Identify which cell holds the provided text, then report its (x, y) central coordinate. 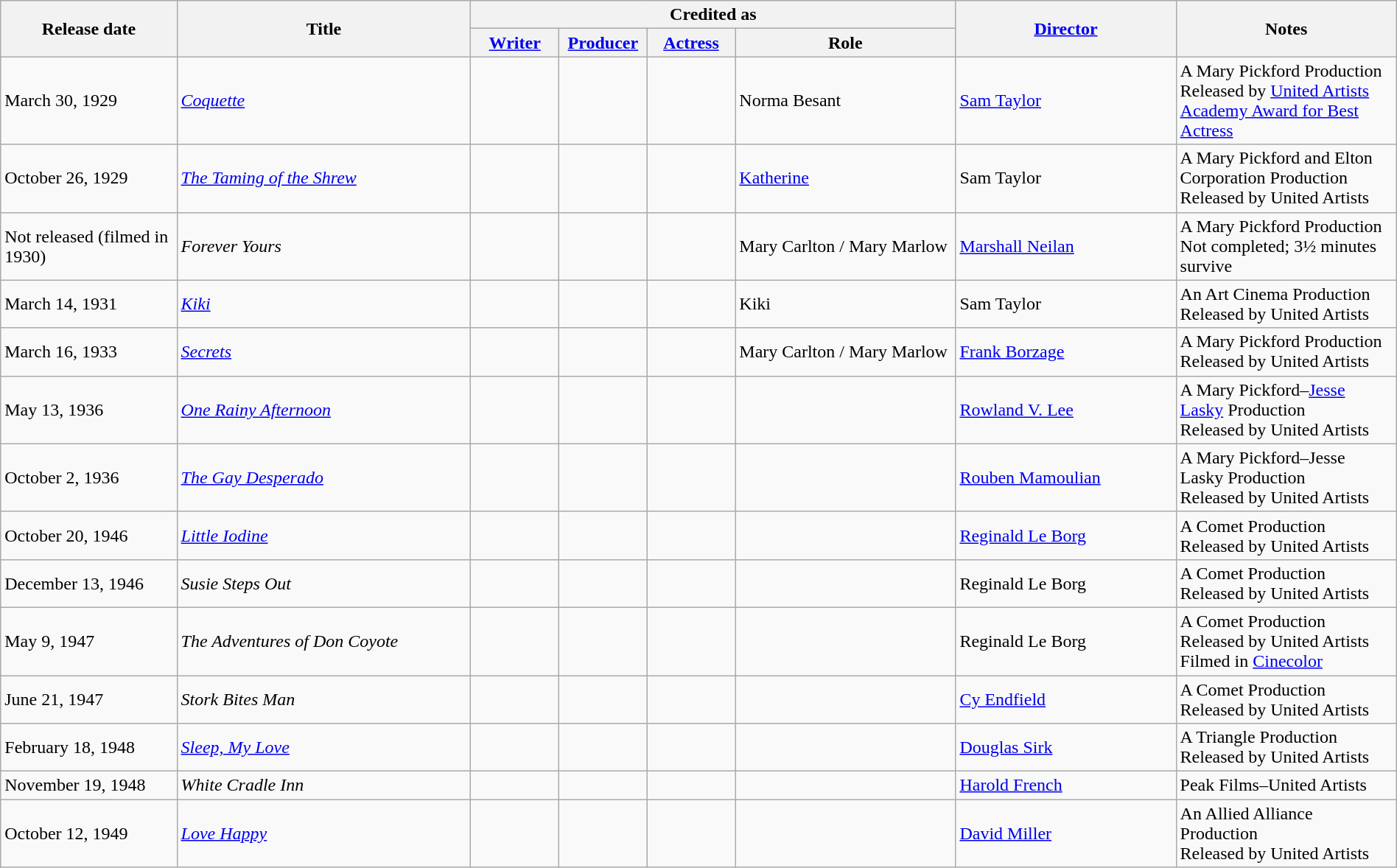
Norma Besant (846, 100)
May 13, 1936 (88, 410)
Little Iodine (324, 535)
November 19, 1948 (88, 785)
Harold French (1065, 785)
Marshall Neilan (1065, 246)
Susie Steps Out (324, 584)
October 20, 1946 (88, 535)
A Mary Pickford and Elton Corporation ProductionReleased by United Artists (1286, 178)
Cy Endfield (1065, 699)
Release date (88, 29)
Coquette (324, 100)
A Mary Pickford ProductionReleased by United Artists (1286, 352)
October 2, 1936 (88, 477)
Rowland V. Lee (1065, 410)
Katherine (846, 178)
Director (1065, 29)
Douglas Sirk (1065, 747)
The Taming of the Shrew (324, 178)
Frank Borzage (1065, 352)
A Mary Pickford ProductionNot completed; 3½ minutes survive (1286, 246)
Actress (691, 43)
Notes (1286, 29)
Stork Bites Man (324, 699)
February 18, 1948 (88, 747)
Writer (515, 43)
Title (324, 29)
June 21, 1947 (88, 699)
Role (846, 43)
October 12, 1949 (88, 833)
A Comet ProductionReleased by United ArtistsFilmed in Cinecolor (1286, 641)
A Mary Pickford ProductionReleased by United ArtistsAcademy Award for Best Actress (1286, 100)
One Rainy Afternoon (324, 410)
Love Happy (324, 833)
May 9, 1947 (88, 641)
December 13, 1946 (88, 584)
Sleep, My Love (324, 747)
Secrets (324, 352)
March 30, 1929 (88, 100)
Producer (603, 43)
March 16, 1933 (88, 352)
Rouben Mamoulian (1065, 477)
An Allied Alliance ProductionReleased by United Artists (1286, 833)
March 14, 1931 (88, 304)
The Adventures of Don Coyote (324, 641)
Not released (filmed in 1930) (88, 246)
Credited as (713, 15)
An Art Cinema ProductionReleased by United Artists (1286, 304)
David Miller (1065, 833)
White Cradle Inn (324, 785)
The Gay Desperado (324, 477)
A Triangle ProductionReleased by United Artists (1286, 747)
Forever Yours (324, 246)
Peak Films–United Artists (1286, 785)
October 26, 1929 (88, 178)
